Find where the given text appears and provide that cell's center as (x, y) coordinate. 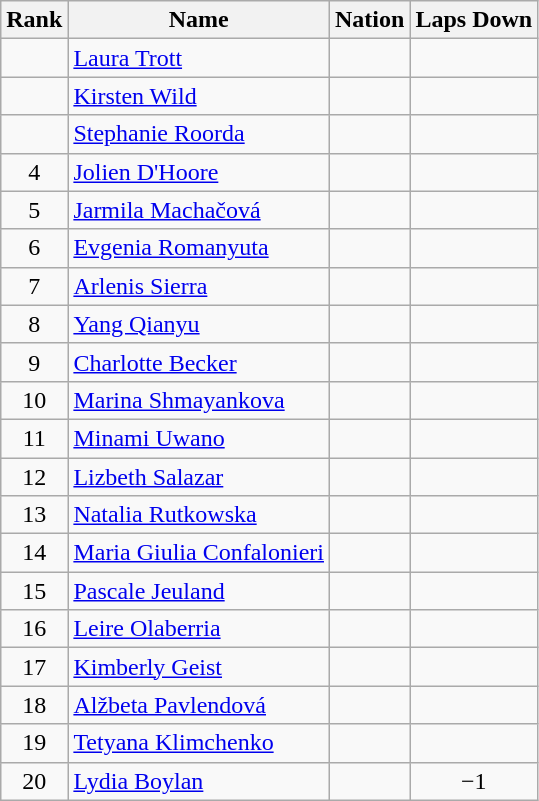
13 (34, 515)
Arlenis Sierra (199, 286)
8 (34, 324)
Nation (370, 20)
7 (34, 286)
Tetyana Klimchenko (199, 743)
14 (34, 553)
20 (34, 781)
Natalia Rutkowska (199, 515)
Minami Uwano (199, 438)
11 (34, 438)
Laps Down (474, 20)
Laura Trott (199, 58)
16 (34, 629)
6 (34, 248)
Kimberly Geist (199, 667)
Evgenia Romanyuta (199, 248)
Marina Shmayankova (199, 400)
19 (34, 743)
Stephanie Roorda (199, 134)
9 (34, 362)
17 (34, 667)
Leire Olaberria (199, 629)
15 (34, 591)
Jolien D'Hoore (199, 172)
4 (34, 172)
−1 (474, 781)
Charlotte Becker (199, 362)
Name (199, 20)
Pascale Jeuland (199, 591)
Lizbeth Salazar (199, 477)
12 (34, 477)
Kirsten Wild (199, 96)
5 (34, 210)
10 (34, 400)
Jarmila Machačová (199, 210)
18 (34, 705)
Lydia Boylan (199, 781)
Rank (34, 20)
Maria Giulia Confalonieri (199, 553)
Alžbeta Pavlendová (199, 705)
Yang Qianyu (199, 324)
